Output the [x, y] coordinate of the center of the cell containing the given text.  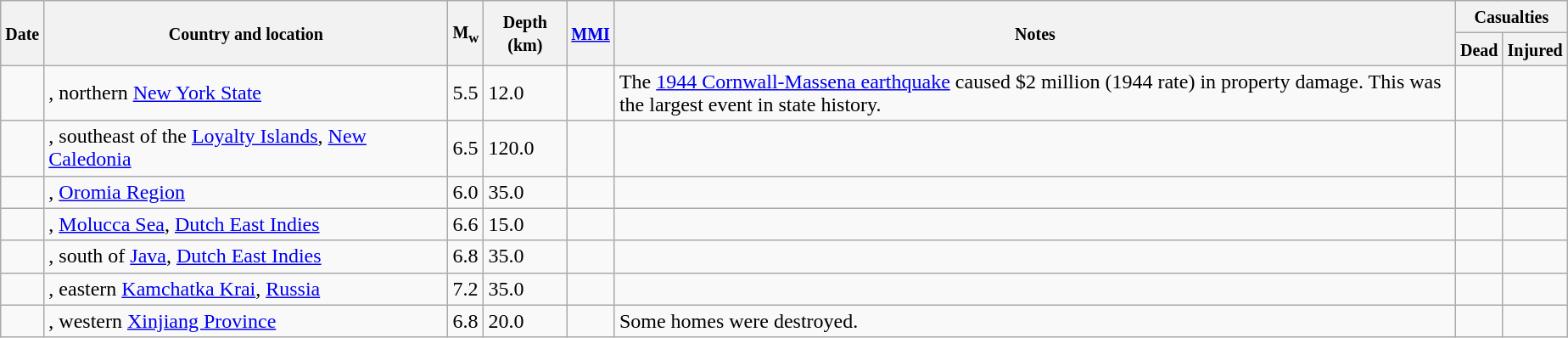
Country and location [246, 33]
15.0 [525, 224]
, south of Java, Dutch East Indies [246, 256]
, eastern Kamchatka Krai, Russia [246, 289]
5.5 [466, 93]
, northern New York State [246, 93]
6.5 [466, 148]
Dead [1479, 49]
7.2 [466, 289]
, Oromia Region [246, 192]
6.6 [466, 224]
Mw [466, 33]
Injured [1535, 49]
6.0 [466, 192]
, western Xinjiang Province [246, 321]
Casualties [1511, 17]
20.0 [525, 321]
Date [22, 33]
, Molucca Sea, Dutch East Indies [246, 224]
12.0 [525, 93]
, southeast of the Loyalty Islands, New Caledonia [246, 148]
Notes [1035, 33]
The 1944 Cornwall-Massena earthquake caused $2 million (1944 rate) in property damage. This was the largest event in state history. [1035, 93]
Some homes were destroyed. [1035, 321]
Depth (km) [525, 33]
120.0 [525, 148]
MMI [591, 33]
